Provide the (x, y) coordinate of the cell's center where the given text is located.  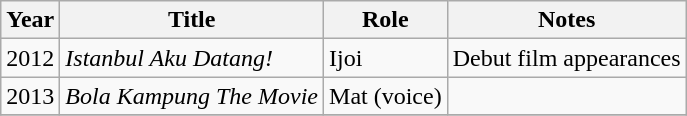
Title (192, 20)
Role (386, 20)
Debut film appearances (566, 58)
Istanbul Aku Datang! (192, 58)
Year (30, 20)
Ijoi (386, 58)
2013 (30, 96)
2012 (30, 58)
Mat (voice) (386, 96)
Notes (566, 20)
Bola Kampung The Movie (192, 96)
